Return the [x, y] coordinate for the center point of the cell that contains the specified text.  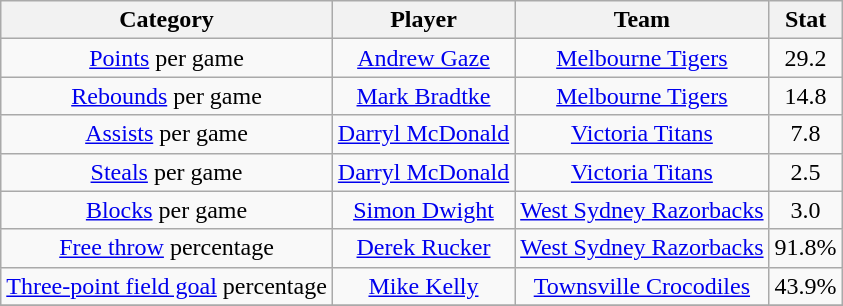
Mark Bradtke [423, 96]
Team [642, 20]
29.2 [806, 58]
Stat [806, 20]
Three-point field goal percentage [167, 286]
43.9% [806, 286]
Andrew Gaze [423, 58]
2.5 [806, 172]
Points per game [167, 58]
7.8 [806, 134]
Assists per game [167, 134]
Blocks per game [167, 210]
Steals per game [167, 172]
Mike Kelly [423, 286]
Derek Rucker [423, 248]
14.8 [806, 96]
3.0 [806, 210]
Rebounds per game [167, 96]
Category [167, 20]
Free throw percentage [167, 248]
Townsville Crocodiles [642, 286]
Simon Dwight [423, 210]
Player [423, 20]
91.8% [806, 248]
